Locate the cell with the specified text and output its [x, y] center coordinate. 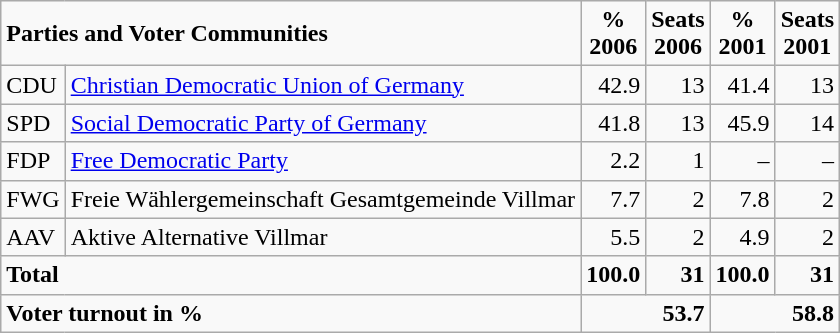
CDU [33, 85]
Social Democratic Party of Germany [322, 123]
Parties and Voter Communities [291, 34]
Free Democratic Party [322, 161]
58.8 [774, 313]
Aktive Alternative Villmar [322, 237]
Freie Wählergemeinschaft Gesamtgemeinde Villmar [322, 199]
14 [807, 123]
Seats2006 [678, 34]
2.2 [614, 161]
%2006 [614, 34]
Voter turnout in % [291, 313]
41.4 [742, 85]
5.5 [614, 237]
42.9 [614, 85]
41.8 [614, 123]
SPD [33, 123]
Seats2001 [807, 34]
Christian Democratic Union of Germany [322, 85]
1 [678, 161]
%2001 [742, 34]
4.9 [742, 237]
Total [291, 275]
AAV [33, 237]
53.7 [646, 313]
FWG [33, 199]
FDP [33, 161]
7.8 [742, 199]
7.7 [614, 199]
45.9 [742, 123]
